Identify which cell holds the provided text, then report its [X, Y] central coordinate. 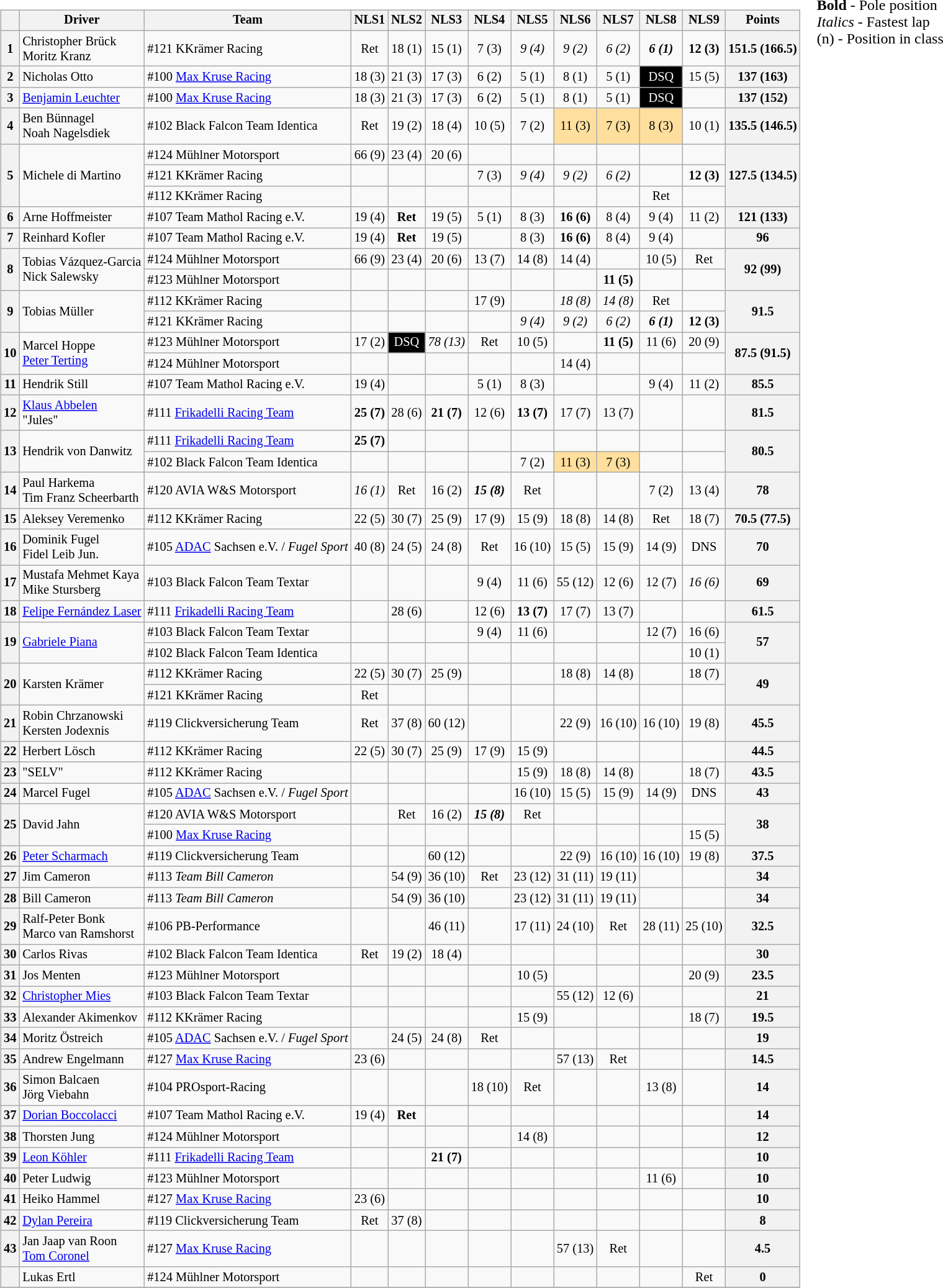
Marcel Fugel [82, 794]
70.5 (77.5) [763, 519]
Aleksey Veremenko [82, 519]
Carlos Rivas [82, 955]
27 [10, 877]
NLS5 [533, 20]
Moritz Östreich [82, 1038]
Thorsten Jung [82, 1136]
13 (4) [704, 491]
Tobias Vázquez-Garcia Nick Salewsky [82, 270]
16 [10, 547]
42 [10, 1220]
18 [10, 611]
Hendrik Still [82, 384]
Dominik Fugel Fidel Leib Jun. [82, 547]
96 [763, 238]
31 [10, 976]
20 [10, 684]
40 (8) [370, 547]
85.5 [763, 384]
Marcel Hoppe Peter Terting [82, 353]
37.5 [763, 856]
17 (11) [533, 927]
57 [763, 642]
Hendrik von Danwitz [82, 451]
Jan Jaap van Roon Tom Coronel [82, 1249]
Peter Scharmach [82, 856]
14.5 [763, 1059]
4.5 [763, 1249]
43.5 [763, 773]
Klaus Abbelen "Jules" [82, 413]
Nicholas Otto [82, 77]
Alexander Akimenkov [82, 1017]
Jos Menten [82, 976]
26 [10, 856]
Bill Cameron [82, 898]
Points [763, 20]
3 [10, 98]
13 [10, 451]
36 [10, 1087]
78 [763, 491]
80.5 [763, 451]
18 (1) [407, 48]
137 (152) [763, 98]
Reinhard Kofler [82, 238]
49 [763, 684]
121 (133) [763, 217]
32.5 [763, 927]
Jim Cameron [82, 877]
9 [10, 312]
1 [10, 48]
11 [10, 384]
Mustafa Mehmet Kaya Mike Stursberg [82, 583]
David Jahn [82, 825]
92 (99) [763, 270]
Paul Harkema Tim Franz Scheerbarth [82, 491]
81.5 [763, 413]
137 (163) [763, 77]
Felipe Fernández Laser [82, 611]
40 [10, 1179]
0 [763, 1277]
18 (10) [489, 1087]
Karsten Krämer [82, 684]
45.5 [763, 723]
28 (11) [661, 927]
70 [763, 547]
NLS4 [489, 20]
33 [10, 1017]
NLS7 [618, 20]
Leon Köhler [82, 1158]
Herbert Lösch [82, 751]
Dorian Boccolacci [82, 1116]
23.5 [763, 976]
NLS9 [704, 20]
Benjamin Leuchter [82, 98]
29 [10, 927]
NLS1 [370, 20]
25 [10, 825]
#106 PB-Performance [247, 927]
Robin Chrzanowski Kersten Jodexnis [82, 723]
127.5 (134.5) [763, 175]
6 [10, 217]
69 [763, 583]
24 (10) [575, 927]
Lukas Ertl [82, 1277]
15 [10, 519]
44.5 [763, 751]
4 [10, 126]
61.5 [763, 611]
28 [10, 898]
Andrew Engelmann [82, 1059]
19.5 [763, 1017]
135.5 (146.5) [763, 126]
Christopher Mies [82, 997]
78 (13) [447, 343]
15 (1) [447, 48]
39 [10, 1158]
Heiko Hammel [82, 1199]
16 (1) [370, 491]
17 [10, 583]
13 (8) [661, 1087]
22 [10, 751]
151.5 (166.5) [763, 48]
25 (10) [704, 927]
Simon Balcaen Jörg Viebahn [82, 1087]
"SELV" [82, 773]
32 [10, 997]
Driver [82, 20]
Dylan Pereira [82, 1220]
41 [10, 1199]
NLS2 [407, 20]
Peter Ludwig [82, 1179]
Christopher Brück Moritz Kranz [82, 48]
23 [10, 773]
5 [10, 175]
2 [10, 77]
Ralf-Peter Bonk Marco van Ramshorst [82, 927]
Ben Bünnagel Noah Nagelsdiek [82, 126]
Team [247, 20]
46 (11) [447, 927]
7 [10, 238]
24 [10, 794]
NLS8 [661, 20]
Tobias Müller [82, 312]
37 [10, 1116]
Arne Hoffmeister [82, 217]
87.5 (91.5) [763, 353]
NLS6 [575, 20]
#104 PROsport-Racing [247, 1087]
35 [10, 1059]
Gabriele Piana [82, 642]
Michele di Martino [82, 175]
NLS3 [447, 20]
91.5 [763, 312]
17 (2) [370, 343]
